Output the (x, y) coordinate of the center of the cell containing the given text.  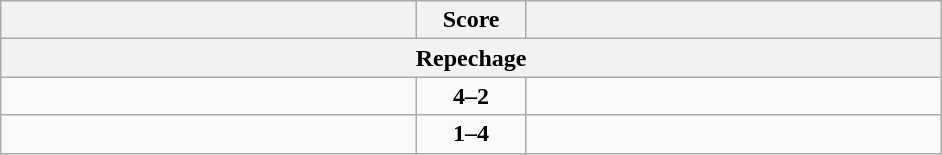
4–2 (472, 96)
Repechage (472, 58)
1–4 (472, 134)
Score (472, 20)
